For the text-containing cell, return its midpoint in (x, y) coordinate format. 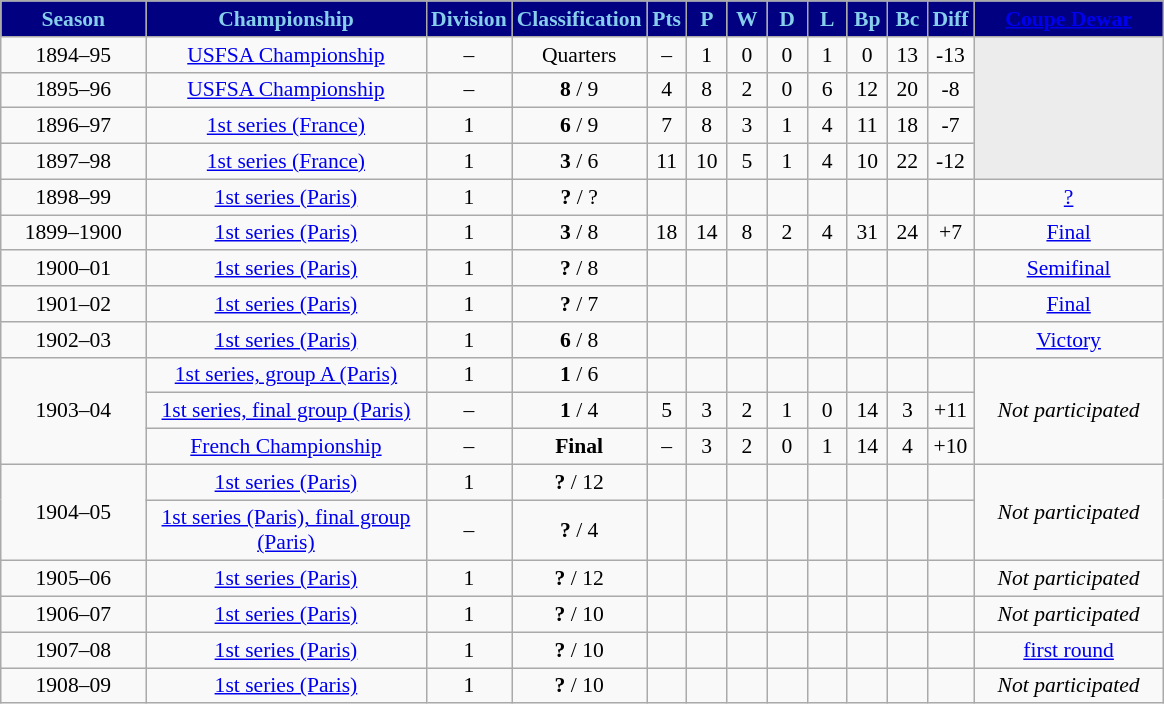
? / 8 (580, 269)
? / ? (580, 197)
Classification (580, 19)
P (707, 19)
+11 (950, 411)
? / 4 (580, 530)
20 (907, 90)
3 / 6 (580, 162)
1st series, group A (Paris) (286, 375)
1908–09 (74, 686)
Championship (286, 19)
6 / 8 (580, 340)
D (787, 19)
Bc (907, 19)
31 (867, 233)
12 (867, 90)
-8 (950, 90)
1899–1900 (74, 233)
W (747, 19)
13 (907, 55)
1904–05 (74, 512)
1st series (Paris), final group (Paris) (286, 530)
1 / 4 (580, 411)
Division (469, 19)
-12 (950, 162)
1907–08 (74, 650)
1905–06 (74, 579)
Season (74, 19)
+10 (950, 447)
+7 (950, 233)
6 (827, 90)
22 (907, 162)
Bp (867, 19)
1906–07 (74, 615)
1898–99 (74, 197)
7 (667, 126)
24 (907, 233)
1st series, final group (Paris) (286, 411)
1902–03 (74, 340)
Quarters (580, 55)
1894–95 (74, 55)
1901–02 (74, 304)
-13 (950, 55)
1903–04 (74, 410)
1 / 6 (580, 375)
Semifinal (1069, 269)
1897–98 (74, 162)
French Championship (286, 447)
8 / 9 (580, 90)
L (827, 19)
1895–96 (74, 90)
? / 7 (580, 304)
1896–97 (74, 126)
Pts (667, 19)
first round (1069, 650)
3 / 8 (580, 233)
? (1069, 197)
Diff (950, 19)
-7 (950, 126)
6 / 9 (580, 126)
Victory (1069, 340)
1900–01 (74, 269)
Coupe Dewar (1069, 19)
